Scan for the cell matching the given text and deliver its (x, y) coordinate at center. 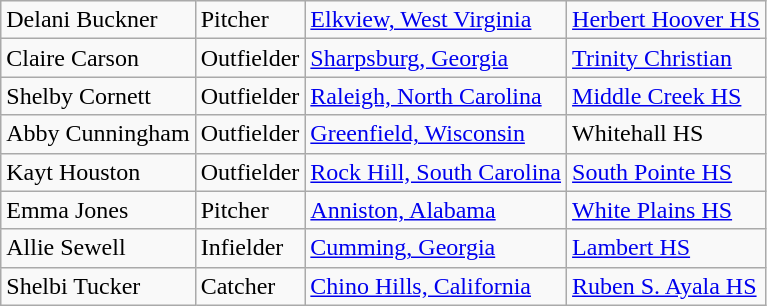
Anniston, Alabama (436, 210)
Delani Buckner (98, 20)
Elkview, West Virginia (436, 20)
Cumming, Georgia (436, 248)
Greenfield, Wisconsin (436, 134)
Shelby Cornett (98, 96)
Chino Hills, California (436, 286)
Raleigh, North Carolina (436, 96)
Trinity Christian (666, 58)
Kayt Houston (98, 172)
Emma Jones (98, 210)
South Pointe HS (666, 172)
White Plains HS (666, 210)
Allie Sewell (98, 248)
Claire Carson (98, 58)
Catcher (250, 286)
Lambert HS (666, 248)
Abby Cunningham (98, 134)
Herbert Hoover HS (666, 20)
Whitehall HS (666, 134)
Middle Creek HS (666, 96)
Infielder (250, 248)
Ruben S. Ayala HS (666, 286)
Shelbi Tucker (98, 286)
Rock Hill, South Carolina (436, 172)
Sharpsburg, Georgia (436, 58)
